Locate the cell with the specified text and output its [X, Y] center coordinate. 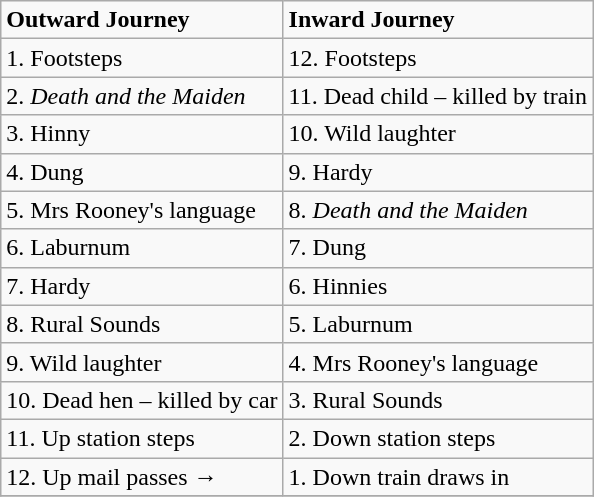
4. Dung [142, 172]
1. Down train draws in [438, 477]
6. Laburnum [142, 248]
11. Up station steps [142, 438]
4. Mrs Rooney's language [438, 362]
3. Rural Sounds [438, 400]
7. Hardy [142, 286]
1. Footsteps [142, 58]
3. Hinny [142, 134]
8. Death and the Maiden [438, 210]
12. Up mail passes → [142, 477]
12. Footsteps [438, 58]
10. Dead hen – killed by car [142, 400]
9. Wild laughter [142, 362]
7. Dung [438, 248]
10. Wild laughter [438, 134]
11. Dead child – killed by train [438, 96]
5. Mrs Rooney's language [142, 210]
6. Hinnies [438, 286]
5. Laburnum [438, 324]
8. Rural Sounds [142, 324]
9. Hardy [438, 172]
Inward Journey [438, 20]
2. Down station steps [438, 438]
Outward Journey [142, 20]
2. Death and the Maiden [142, 96]
